Find where the given text appears and provide that cell's center as [x, y] coordinate. 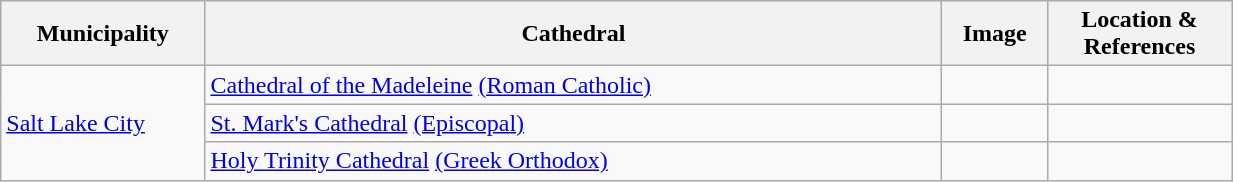
Municipality [103, 34]
St. Mark's Cathedral (Episcopal) [574, 123]
Holy Trinity Cathedral (Greek Orthodox) [574, 161]
Image [995, 34]
Salt Lake City [103, 123]
Cathedral of the Madeleine (Roman Catholic) [574, 85]
Cathedral [574, 34]
Location & References [1139, 34]
